Provide the [x, y] coordinate of the cell's center where the given text is located.  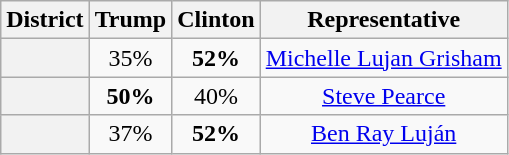
35% [130, 58]
District [45, 20]
Ben Ray Luján [384, 134]
50% [130, 96]
Michelle Lujan Grisham [384, 58]
40% [216, 96]
Steve Pearce [384, 96]
Trump [130, 20]
37% [130, 134]
Clinton [216, 20]
Representative [384, 20]
